Find where the given text appears and provide that cell's center as [x, y] coordinate. 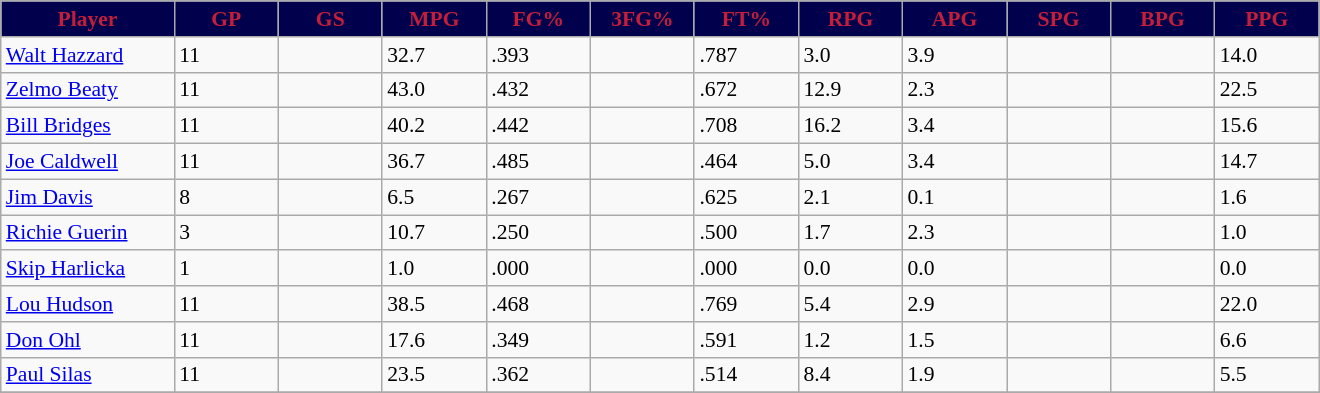
3FG% [642, 19]
23.5 [434, 375]
.708 [746, 126]
.500 [746, 233]
.393 [538, 55]
.468 [538, 304]
22.0 [1267, 304]
6.5 [434, 197]
36.7 [434, 162]
17.6 [434, 340]
.625 [746, 197]
.591 [746, 340]
SPG [1058, 19]
.514 [746, 375]
.769 [746, 304]
1.2 [850, 340]
1.9 [954, 375]
Zelmo Beaty [88, 90]
14.0 [1267, 55]
Paul Silas [88, 375]
PPG [1267, 19]
.787 [746, 55]
6.6 [1267, 340]
10.7 [434, 233]
15.6 [1267, 126]
40.2 [434, 126]
5.5 [1267, 375]
8.4 [850, 375]
2.9 [954, 304]
14.7 [1267, 162]
8 [226, 197]
0.1 [954, 197]
.267 [538, 197]
Joe Caldwell [88, 162]
RPG [850, 19]
.485 [538, 162]
.464 [746, 162]
43.0 [434, 90]
FG% [538, 19]
GP [226, 19]
1.5 [954, 340]
APG [954, 19]
.432 [538, 90]
3 [226, 233]
.349 [538, 340]
3.0 [850, 55]
2.1 [850, 197]
Player [88, 19]
MPG [434, 19]
Bill Bridges [88, 126]
38.5 [434, 304]
Walt Hazzard [88, 55]
.362 [538, 375]
BPG [1163, 19]
GS [330, 19]
Don Ohl [88, 340]
22.5 [1267, 90]
1 [226, 269]
Jim Davis [88, 197]
FT% [746, 19]
Richie Guerin [88, 233]
16.2 [850, 126]
Lou Hudson [88, 304]
.250 [538, 233]
3.9 [954, 55]
5.4 [850, 304]
.672 [746, 90]
12.9 [850, 90]
32.7 [434, 55]
Skip Harlicka [88, 269]
5.0 [850, 162]
1.6 [1267, 197]
1.7 [850, 233]
.442 [538, 126]
